Return [x, y] of the center of cell containing provided text 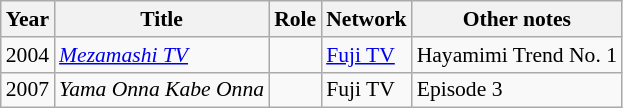
Other notes [517, 19]
Role [295, 19]
Yama Onna Kabe Onna [162, 90]
2007 [28, 90]
2004 [28, 55]
Year [28, 19]
Episode 3 [517, 90]
Mezamashi TV [162, 55]
Title [162, 19]
Network [366, 19]
Hayamimi Trend No. 1 [517, 55]
